Output the (x, y) coordinate of the center of the cell containing the given text.  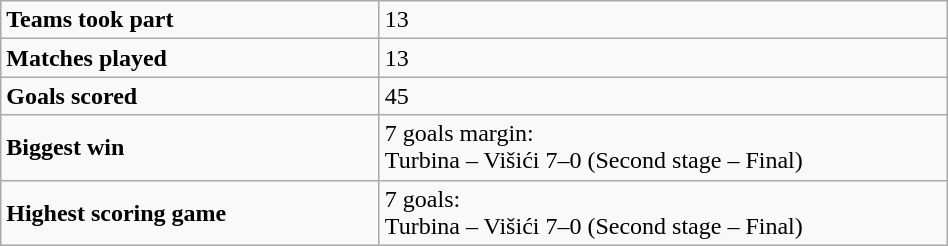
Biggest win (190, 148)
7 goals:Turbina – Višići 7–0 (Second stage – Final) (663, 212)
45 (663, 96)
Teams took part (190, 20)
Matches played (190, 58)
Highest scoring game (190, 212)
7 goals margin:Turbina – Višići 7–0 (Second stage – Final) (663, 148)
Goals scored (190, 96)
